Search for the cell housing the specified text and yield its (x, y) center coordinate. 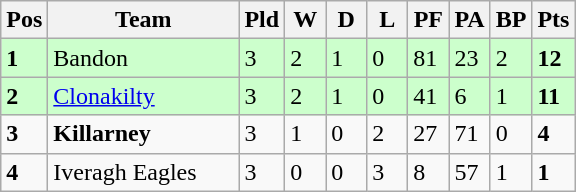
L (388, 20)
Bandon (144, 58)
41 (428, 96)
BP (511, 20)
Pos (24, 20)
W (306, 20)
12 (554, 58)
PA (470, 20)
PF (428, 20)
8 (428, 172)
Killarney (144, 134)
71 (470, 134)
Pld (262, 20)
Team (144, 20)
57 (470, 172)
Iveragh Eagles (144, 172)
27 (428, 134)
23 (470, 58)
Clonakilty (144, 96)
11 (554, 96)
D (346, 20)
6 (470, 96)
Pts (554, 20)
81 (428, 58)
